Pinpoint the cell where the given text exists, returning its [x, y] midpoint coordinate. 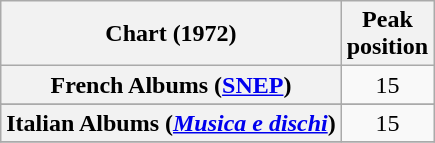
French Albums (SNEP) [171, 85]
Peakposition [387, 34]
Italian Albums (Musica e dischi) [171, 123]
Chart (1972) [171, 34]
